Scan for the cell matching the given text and deliver its (X, Y) coordinate at center. 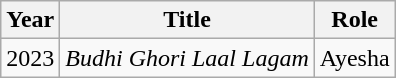
Year (30, 20)
Role (354, 20)
Budhi Ghori Laal Lagam (187, 58)
2023 (30, 58)
Ayesha (354, 58)
Title (187, 20)
